Search for the cell housing the specified text and yield its (X, Y) center coordinate. 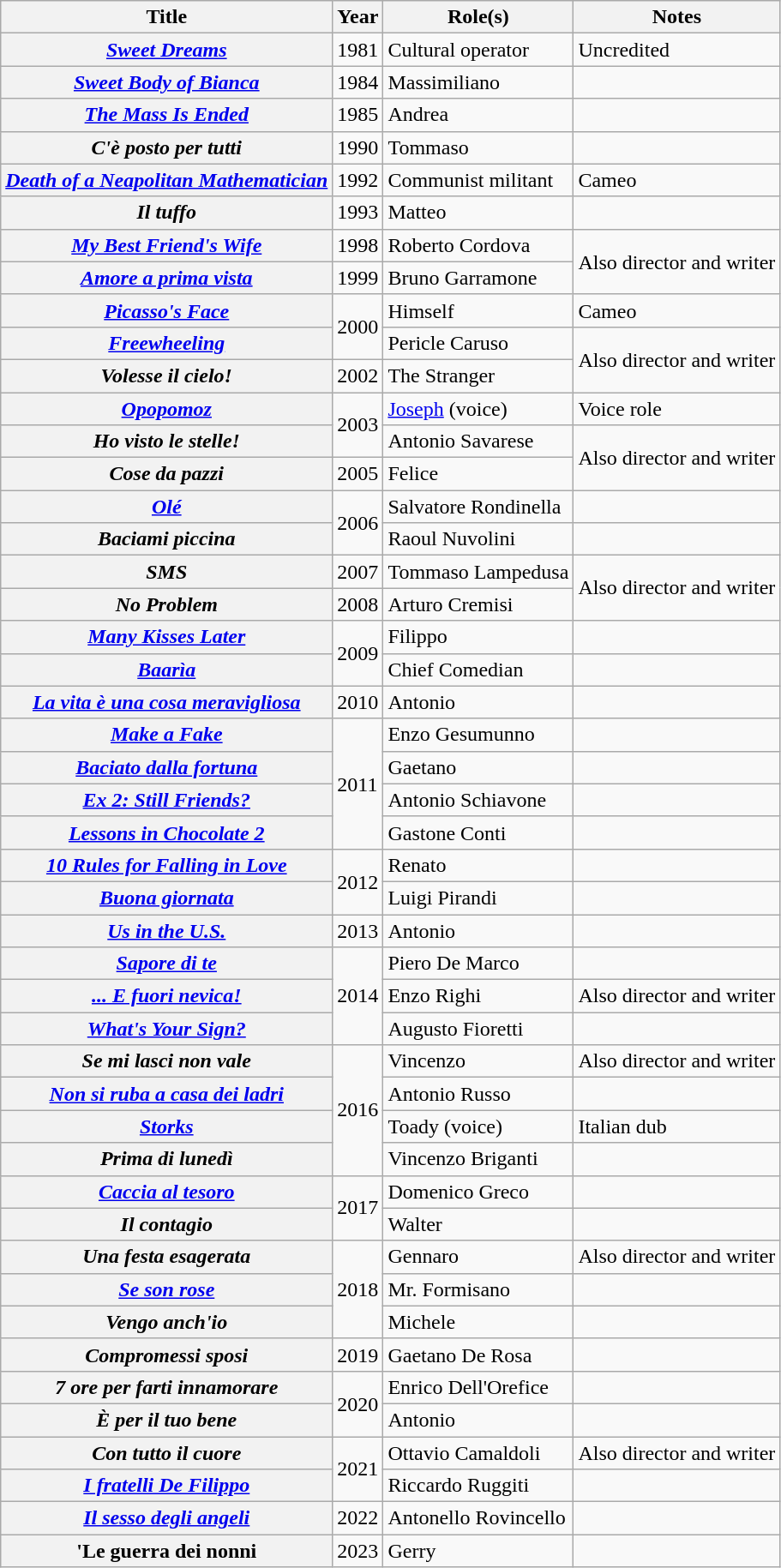
Gaetano (478, 767)
Una festa esagerata (166, 1257)
Se son rose (166, 1289)
Joseph (voice) (478, 409)
Notes (677, 17)
2006 (358, 523)
Baarìa (166, 670)
2012 (358, 881)
2023 (358, 1551)
2022 (358, 1518)
Chief Comedian (478, 670)
Enrico Dell'Orefice (478, 1387)
7 ore per farti innamorare (166, 1387)
Enzo Righi (478, 996)
Pericle Caruso (478, 343)
Buona giornata (166, 898)
Gerry (478, 1551)
Storks (166, 1126)
1993 (358, 213)
Michele (478, 1322)
2020 (358, 1403)
Sweet Body of Bianca (166, 82)
2018 (358, 1289)
Ho visto le stelle! (166, 442)
Freewheeling (166, 343)
Filippo (478, 637)
Antonio Schiavone (478, 800)
Olé (166, 507)
Tommaso Lampedusa (478, 572)
Salvatore Rondinella (478, 507)
C'è posto per tutti (166, 147)
Renato (478, 865)
2002 (358, 375)
2005 (358, 474)
Picasso's Face (166, 310)
Walter (478, 1224)
The Mass Is Ended (166, 115)
Vincenzo (478, 1061)
Lessons in Chocolate 2 (166, 832)
Us in the U.S. (166, 930)
1992 (358, 180)
Vengo anch'io (166, 1322)
Mr. Formisano (478, 1289)
Compromessi sposi (166, 1355)
Cultural operator (478, 50)
Baciato dalla fortuna (166, 767)
Tommaso (478, 147)
My Best Friend's Wife (166, 245)
Matteo (478, 213)
Make a Fake (166, 735)
Luigi Pirandi (478, 898)
Gaetano De Rosa (478, 1355)
2019 (358, 1355)
1981 (358, 50)
Gennaro (478, 1257)
Massimiliano (478, 82)
È per il tuo bene (166, 1420)
Augusto Fioretti (478, 1029)
Role(s) (478, 17)
Antonio Savarese (478, 442)
2011 (358, 784)
Con tutto il cuore (166, 1453)
Title (166, 17)
Roberto Cordova (478, 245)
Bruno Garramone (478, 278)
2003 (358, 425)
1984 (358, 82)
Opopomoz (166, 409)
Non si ruba a casa dei ladri (166, 1094)
Voice role (677, 409)
What's Your Sign? (166, 1029)
Antonio Russo (478, 1094)
Communist militant (478, 180)
Volesse il cielo! (166, 375)
Amore a prima vista (166, 278)
Vincenzo Briganti (478, 1159)
Prima di lunedì (166, 1159)
1985 (358, 115)
2007 (358, 572)
Ottavio Camaldoli (478, 1453)
Year (358, 17)
SMS (166, 572)
No Problem (166, 604)
... E fuori nevica! (166, 996)
Sweet Dreams (166, 50)
Se mi lasci non vale (166, 1061)
Felice (478, 474)
2009 (358, 653)
Arturo Cremisi (478, 604)
1990 (358, 147)
2010 (358, 702)
Andrea (478, 115)
Enzo Gesumunno (478, 735)
Il contagio (166, 1224)
1999 (358, 278)
Antonello Rovincello (478, 1518)
Raoul Nuvolini (478, 539)
2017 (358, 1208)
Toady (voice) (478, 1126)
Italian dub (677, 1126)
Gastone Conti (478, 832)
Cose da pazzi (166, 474)
'Le guerra dei nonni (166, 1551)
2014 (358, 996)
10 Rules for Falling in Love (166, 865)
2021 (358, 1469)
La vita è una cosa meravigliosa (166, 702)
The Stranger (478, 375)
Riccardo Ruggiti (478, 1486)
Death of a Neapolitan Mathematician (166, 180)
Il sesso degli angeli (166, 1518)
1998 (358, 245)
2013 (358, 930)
Il tuffo (166, 213)
Sapore di te (166, 964)
Caccia al tesoro (166, 1192)
Domenico Greco (478, 1192)
2008 (358, 604)
Many Kisses Later (166, 637)
Himself (478, 310)
2016 (358, 1110)
Uncredited (677, 50)
2000 (358, 327)
Piero De Marco (478, 964)
I fratelli De Filippo (166, 1486)
Ex 2: Still Friends? (166, 800)
Baciami piccina (166, 539)
